Find where the given text appears and provide that cell's center as (x, y) coordinate. 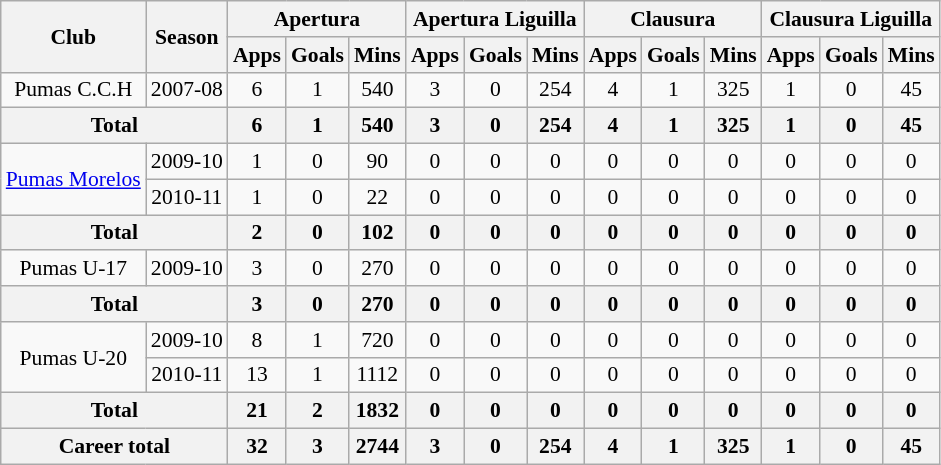
720 (378, 340)
21 (257, 411)
102 (378, 233)
Career total (114, 447)
2007-08 (187, 90)
8 (257, 340)
Apertura (317, 19)
1832 (378, 411)
Clausura (673, 19)
90 (378, 162)
Apertura Liguilla (495, 19)
2744 (378, 447)
Club (74, 36)
Pumas Morelos (74, 180)
13 (257, 375)
Pumas U-20 (74, 358)
Clausura Liguilla (851, 19)
Season (187, 36)
32 (257, 447)
1112 (378, 375)
Pumas U-17 (74, 269)
22 (378, 197)
Pumas C.C.H (74, 90)
